Locate the cell with the specified text and output its [x, y] center coordinate. 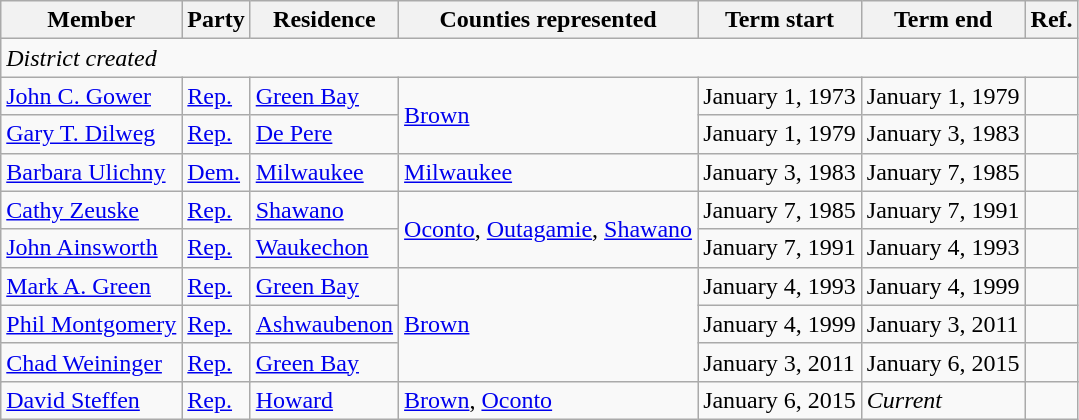
District created [540, 58]
Howard [324, 400]
Cathy Zeuske [92, 210]
Chad Weininger [92, 362]
Current [943, 400]
Member [92, 20]
Brown, Oconto [548, 400]
De Pere [324, 134]
Ashwaubenon [324, 324]
Term start [780, 20]
Ref. [1052, 20]
David Steffen [92, 400]
January 1, 1973 [780, 96]
Counties represented [548, 20]
Oconto, Outagamie, Shawano [548, 229]
Party [216, 20]
Waukechon [324, 248]
Barbara Ulichny [92, 172]
Phil Montgomery [92, 324]
John C. Gower [92, 96]
Term end [943, 20]
Gary T. Dilweg [92, 134]
Mark A. Green [92, 286]
John Ainsworth [92, 248]
Dem. [216, 172]
Residence [324, 20]
Shawano [324, 210]
